Find where the given text appears and provide that cell's center as (X, Y) coordinate. 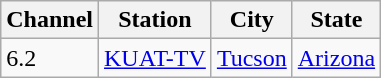
City (252, 20)
Arizona (336, 58)
Station (156, 20)
KUAT-TV (156, 58)
Channel (50, 20)
6.2 (50, 58)
Tucson (252, 58)
State (336, 20)
